Output the [x, y] coordinate of the center of the cell containing the given text.  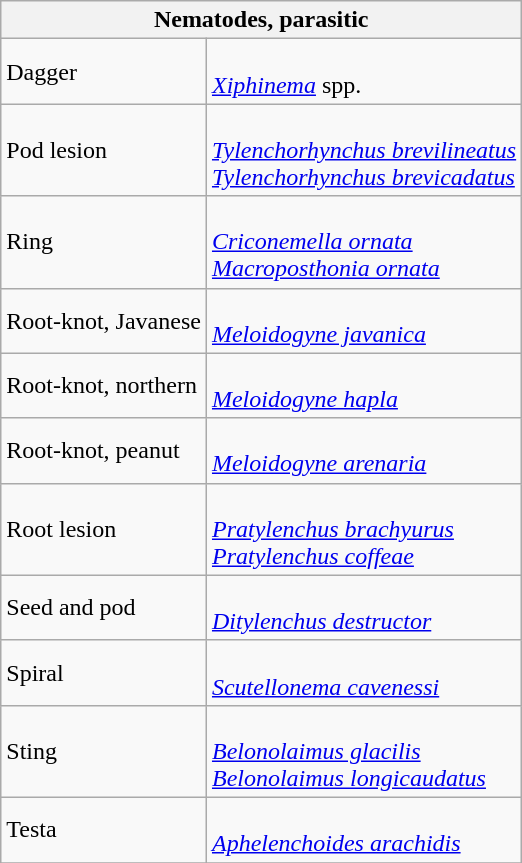
Meloidogyne javanica [364, 320]
Scutellonema cavenessi [364, 672]
Ring [104, 242]
Xiphinema spp. [364, 72]
Pod lesion [104, 150]
Sting [104, 751]
Root lesion [104, 529]
Nematodes, parasitic [262, 20]
Spiral [104, 672]
Tylenchorhynchus brevilineatus Tylenchorhynchus brevicadatus [364, 150]
Root-knot, Javanese [104, 320]
Aphelenchoides arachidis [364, 830]
Dagger [104, 72]
Meloidogyne arenaria [364, 450]
Belonolaimus glacilis Belonolaimus longicaudatus [364, 751]
Meloidogyne hapla [364, 386]
Criconemella ornata Macroposthonia ornata [364, 242]
Testa [104, 830]
Seed and pod [104, 608]
Root-knot, northern [104, 386]
Root-knot, peanut [104, 450]
Ditylenchus destructor [364, 608]
Pratylenchus brachyurus Pratylenchus coffeae [364, 529]
